Scan for the cell matching the given text and deliver its [X, Y] coordinate at center. 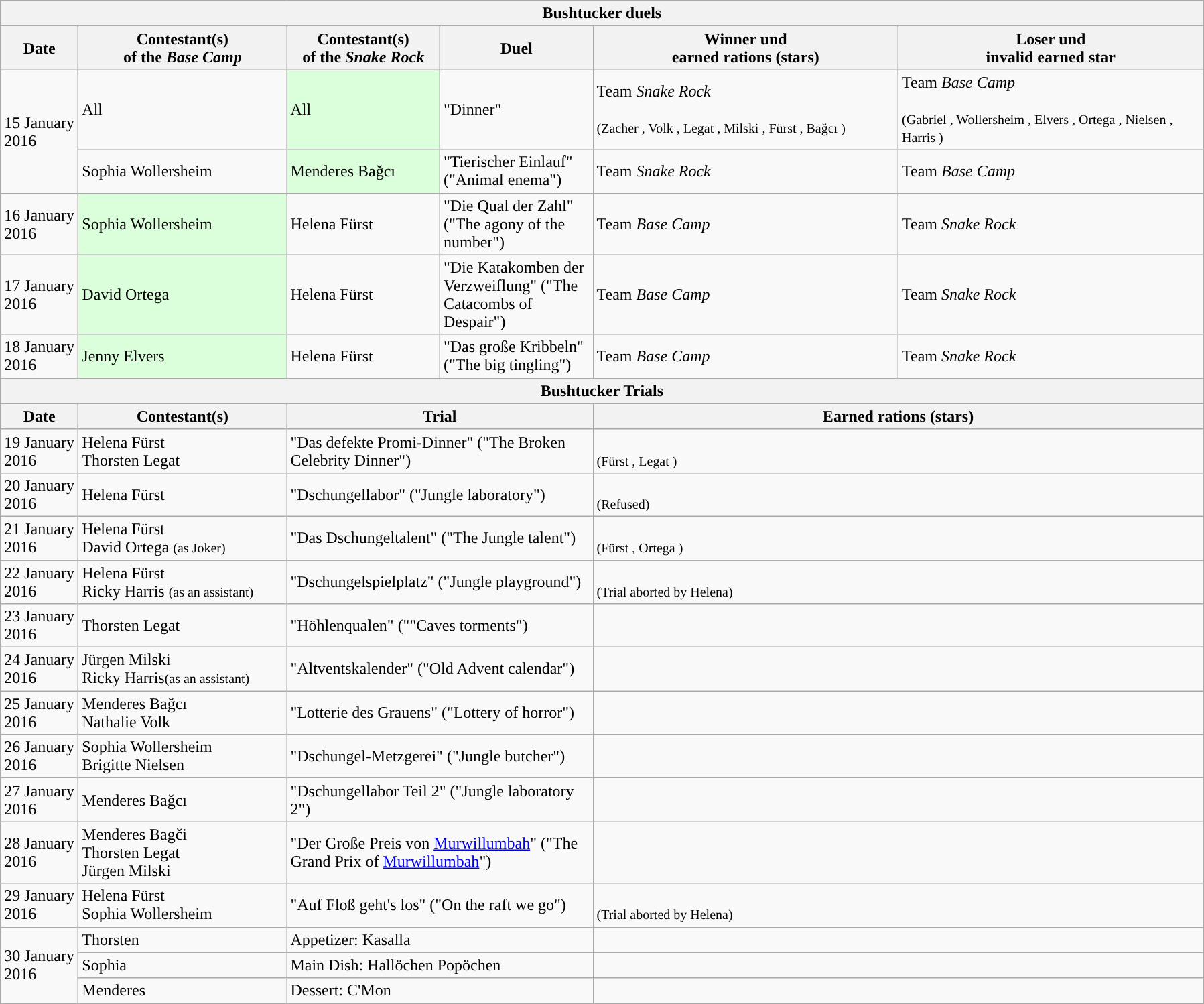
23 January 2016 [40, 626]
19 January 2016 [40, 450]
Sophia Wollersheim Brigitte Nielsen [182, 756]
"Das defekte Promi-Dinner" ("The Broken Celebrity Dinner") [440, 450]
Team Base Camp (Gabriel , Wollersheim , Elvers , Ortega , Nielsen , Harris ) [1051, 110]
Helena Fürst David Ortega (as Joker) [182, 538]
"Das große Kribbeln" ("The big tingling") [516, 357]
"Dschungellabor" ("Jungle laboratory") [440, 495]
29 January 2016 [40, 905]
15 January 2016 [40, 131]
Contestant(s) [182, 416]
Jürgen Milski Ricky Harris(as an assistant) [182, 669]
"Dschungel-Metzgerei" ("Jungle butcher") [440, 756]
"Das Dschungeltalent" ("The Jungle talent") [440, 538]
"Der Große Preis von Murwillumbah" ("The Grand Prix of Murwillumbah") [440, 853]
(Fürst , Legat ) [898, 450]
Bushtucker duels [602, 13]
Helena Fürst Thorsten Legat [182, 450]
Appetizer: Kasalla [440, 940]
"Dschungelspielplatz" ("Jungle playground") [440, 582]
18 January 2016 [40, 357]
Main Dish: Hallöchen Popöchen [440, 965]
Bushtucker Trials [602, 391]
30 January 2016 [40, 965]
Team Snake Rock (Zacher , Volk , Legat , Milski , Fürst , Bağcı ) [746, 110]
"Tierischer Einlauf" ("Animal enema") [516, 172]
22 January 2016 [40, 582]
Winner und earned rations (stars) [746, 48]
"Die Katakomben der Verzweiflung" ("The Catacombs of Despair") [516, 295]
Thorsten [182, 940]
21 January 2016 [40, 538]
Sophia [182, 965]
"Dinner" [516, 110]
Contestant(s) of the Snake Rock [363, 48]
Dessert: C'Mon [440, 991]
Duel [516, 48]
"Höhlenqualen" (""Caves torments") [440, 626]
Trial [440, 416]
"Die Qual der Zahl" ("The agony of the number") [516, 224]
Jenny Elvers [182, 357]
17 January 2016 [40, 295]
Thorsten Legat [182, 626]
Helena Fürst Ricky Harris (as an assistant) [182, 582]
Menderes Bağcı Nathalie Volk [182, 713]
Loser und invalid earned star [1051, 48]
"Auf Floß geht's los" ("On the raft we go") [440, 905]
28 January 2016 [40, 853]
16 January 2016 [40, 224]
25 January 2016 [40, 713]
Contestant(s) of the Base Camp [182, 48]
Earned rations (stars) [898, 416]
20 January 2016 [40, 495]
Helena Fürst Sophia Wollersheim [182, 905]
(Fürst , Ortega ) [898, 538]
"Altventskalender" ("Old Advent calendar") [440, 669]
24 January 2016 [40, 669]
Menderes Bagči Thorsten Legat Jürgen Milski [182, 853]
"Dschungellabor Teil 2" ("Jungle laboratory 2") [440, 800]
(Refused) [898, 495]
"Lotterie des Grauens" ("Lottery of horror") [440, 713]
Menderes [182, 991]
26 January 2016 [40, 756]
27 January 2016 [40, 800]
David Ortega [182, 295]
